Identify which cell holds the provided text, then report its (X, Y) central coordinate. 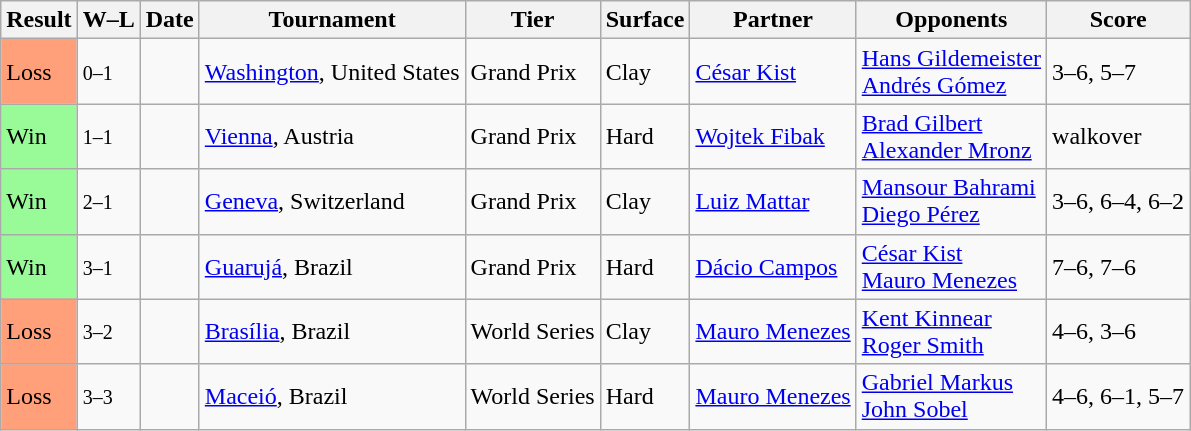
1–1 (108, 136)
Hans Gildemeister Andrés Gómez (951, 72)
Luiz Mattar (773, 202)
Partner (773, 20)
3–1 (108, 266)
W–L (108, 20)
Brasília, Brazil (332, 332)
4–6, 6–1, 5–7 (1118, 396)
3–2 (108, 332)
Score (1118, 20)
Tier (532, 20)
0–1 (108, 72)
Maceió, Brazil (332, 396)
3–3 (108, 396)
Opponents (951, 20)
Guarujá, Brazil (332, 266)
César Kist (773, 72)
Gabriel Markus John Sobel (951, 396)
Date (170, 20)
Washington, United States (332, 72)
Mansour Bahrami Diego Pérez (951, 202)
walkover (1118, 136)
Surface (645, 20)
7–6, 7–6 (1118, 266)
3–6, 5–7 (1118, 72)
3–6, 6–4, 6–2 (1118, 202)
Tournament (332, 20)
Geneva, Switzerland (332, 202)
César Kist Mauro Menezes (951, 266)
Brad Gilbert Alexander Mronz (951, 136)
Result (39, 20)
Dácio Campos (773, 266)
4–6, 3–6 (1118, 332)
Kent Kinnear Roger Smith (951, 332)
2–1 (108, 202)
Wojtek Fibak (773, 136)
Vienna, Austria (332, 136)
